Pinpoint the cell where the given text exists, returning its [x, y] midpoint coordinate. 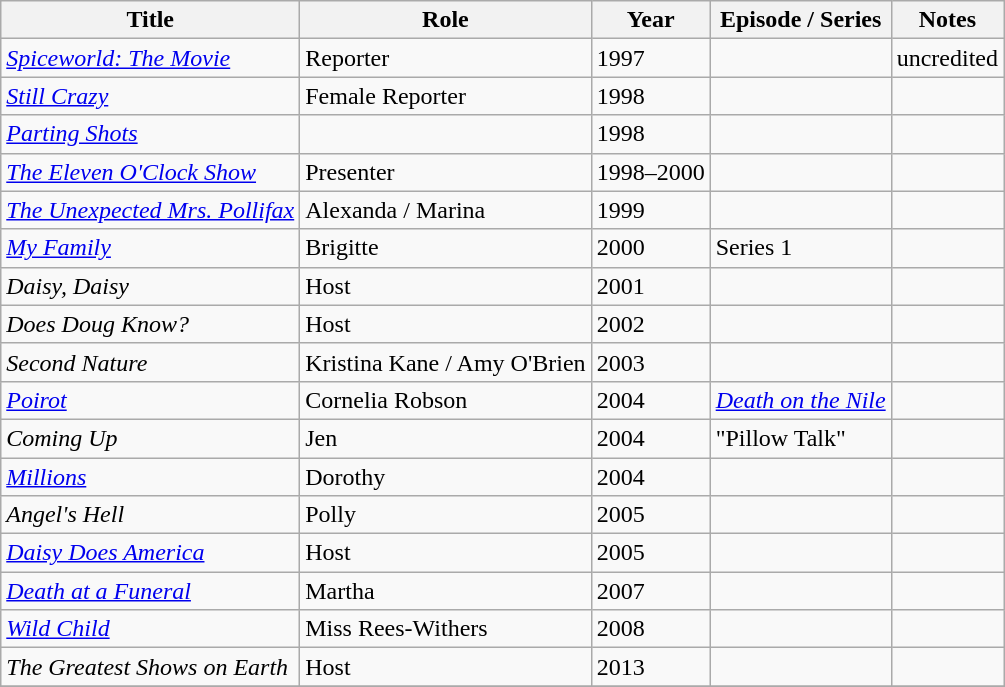
2000 [650, 248]
Reporter [446, 58]
1997 [650, 58]
2007 [650, 591]
Coming Up [150, 438]
2013 [650, 667]
"Pillow Talk" [800, 438]
Daisy Does America [150, 553]
Jen [446, 438]
Role [446, 20]
Female Reporter [446, 96]
Poirot [150, 400]
The Unexpected Mrs. Pollifax [150, 210]
Miss Rees-Withers [446, 629]
2001 [650, 286]
Second Nature [150, 362]
2008 [650, 629]
Does Doug Know? [150, 324]
2002 [650, 324]
The Greatest Shows on Earth [150, 667]
Parting Shots [150, 134]
1998–2000 [650, 172]
Martha [446, 591]
Cornelia Robson [446, 400]
Polly [446, 515]
Title [150, 20]
Death at a Funeral [150, 591]
Brigitte [446, 248]
Year [650, 20]
Still Crazy [150, 96]
The Eleven O'Clock Show [150, 172]
Presenter [446, 172]
Dorothy [446, 477]
Notes [947, 20]
Death on the Nile [800, 400]
2003 [650, 362]
Angel's Hell [150, 515]
Spiceworld: The Movie [150, 58]
Episode / Series [800, 20]
Series 1 [800, 248]
Millions [150, 477]
Daisy, Daisy [150, 286]
uncredited [947, 58]
Kristina Kane / Amy O'Brien [446, 362]
My Family [150, 248]
Wild Child [150, 629]
Alexanda / Marina [446, 210]
1999 [650, 210]
